From the cell containing the given text, extract its center point as (X, Y) coordinate. 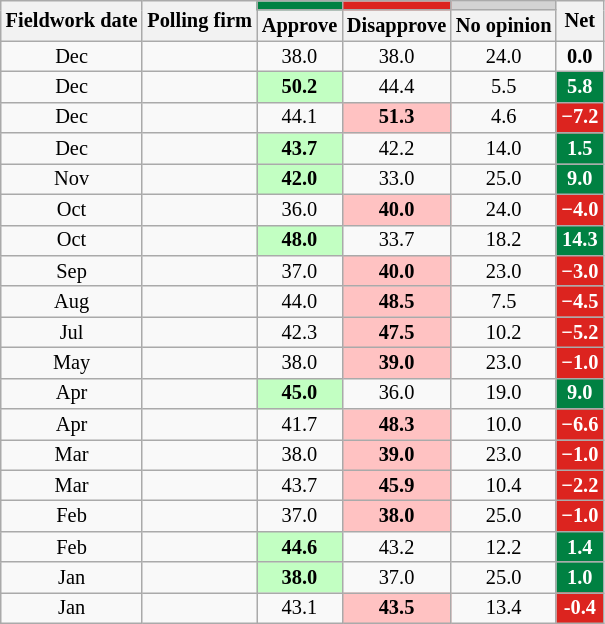
−7.2 (580, 118)
4.6 (504, 118)
10.2 (504, 332)
51.3 (396, 118)
19.0 (504, 394)
Fieldwork date (72, 20)
1.4 (580, 546)
14.3 (580, 240)
7.5 (504, 302)
14.0 (504, 148)
Jul (72, 332)
43.1 (300, 608)
5.8 (580, 86)
No opinion (504, 26)
48.0 (300, 240)
−3.0 (580, 270)
−4.5 (580, 302)
5.5 (504, 86)
−6.6 (580, 424)
42.3 (300, 332)
−4.0 (580, 210)
-0.4 (580, 608)
33.7 (396, 240)
42.0 (300, 178)
47.5 (396, 332)
Polling firm (199, 20)
42.2 (396, 148)
33.0 (396, 178)
44.1 (300, 118)
Nov (72, 178)
45.9 (396, 486)
44.6 (300, 546)
Approve (300, 26)
13.4 (504, 608)
48.3 (396, 424)
1.0 (580, 578)
18.2 (504, 240)
−5.2 (580, 332)
−2.2 (580, 486)
50.2 (300, 86)
10.0 (504, 424)
48.5 (396, 302)
12.2 (504, 546)
44.4 (396, 86)
1.5 (580, 148)
43.2 (396, 546)
45.0 (300, 394)
Disapprove (396, 26)
Sep (72, 270)
0.0 (580, 56)
43.5 (396, 608)
44.0 (300, 302)
Aug (72, 302)
May (72, 362)
10.4 (504, 486)
41.7 (300, 424)
Net (580, 20)
